Extract the [x, y] coordinate from the center of the cell holding the provided text.  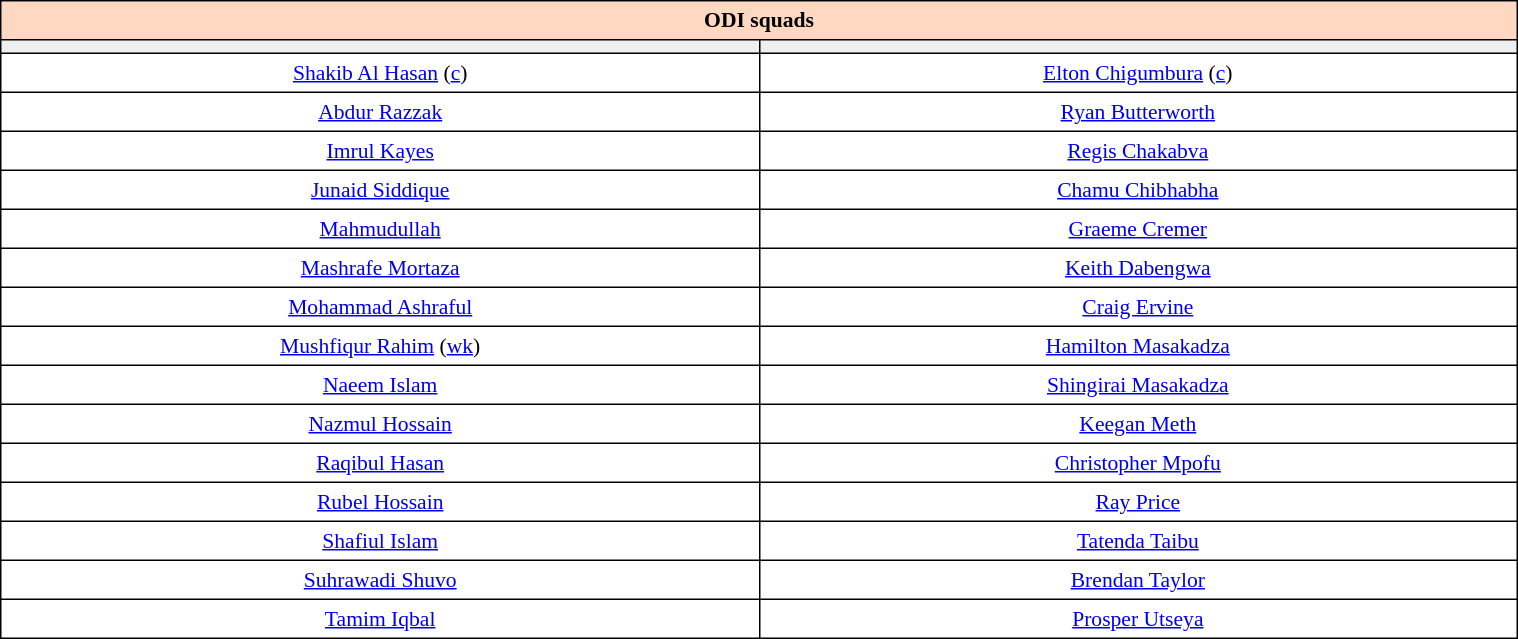
Naeem Islam [380, 384]
Rubel Hossain [380, 502]
Mushfiqur Rahim (wk) [380, 346]
Chamu Chibhabha [1138, 190]
Hamilton Masakadza [1138, 346]
Graeme Cremer [1138, 228]
Tatenda Taibu [1138, 540]
Regis Chakabva [1138, 150]
Christopher Mpofu [1138, 462]
ODI squads [758, 20]
Keith Dabengwa [1138, 268]
Raqibul Hasan [380, 462]
Shakib Al Hasan (c) [380, 72]
Mohammad Ashraful [380, 306]
Ryan Butterworth [1138, 112]
Tamim Iqbal [380, 618]
Junaid Siddique [380, 190]
Abdur Razzak [380, 112]
Mahmudullah [380, 228]
Brendan Taylor [1138, 580]
Imrul Kayes [380, 150]
Shingirai Masakadza [1138, 384]
Ray Price [1138, 502]
Suhrawadi Shuvo [380, 580]
Mashrafe Mortaza [380, 268]
Elton Chigumbura (c) [1138, 72]
Shafiul Islam [380, 540]
Keegan Meth [1138, 424]
Craig Ervine [1138, 306]
Prosper Utseya [1138, 618]
Nazmul Hossain [380, 424]
